Locate the cell with the specified text and output its [x, y] center coordinate. 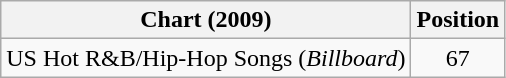
67 [458, 58]
US Hot R&B/Hip-Hop Songs (Billboard) [206, 58]
Position [458, 20]
Chart (2009) [206, 20]
